Pinpoint the cell where the given text exists, returning its [X, Y] midpoint coordinate. 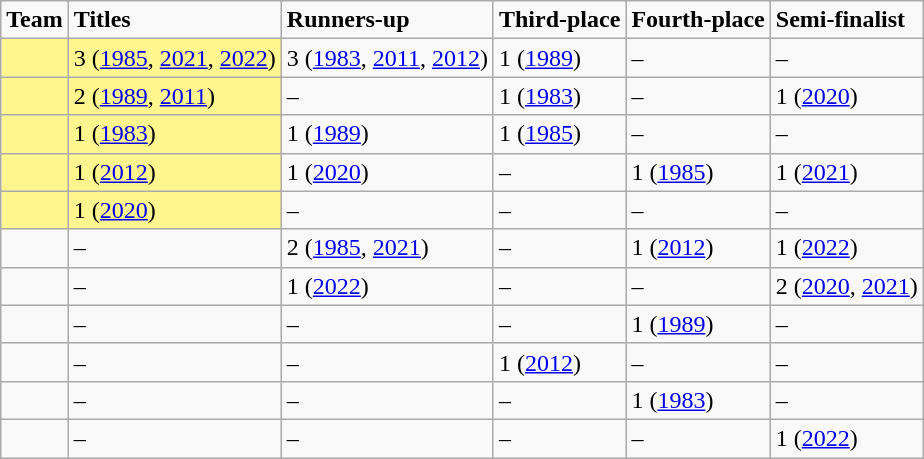
Titles [174, 20]
Semi-finalist [846, 20]
2 (1985, 2021) [387, 248]
Team [35, 20]
3 (1983, 2011, 2012) [387, 58]
1 (2021) [846, 172]
Fourth-place [698, 20]
Runners-up [387, 20]
2 (2020, 2021) [846, 286]
Third-place [559, 20]
3 (1985, 2021, 2022) [174, 58]
2 (1989, 2011) [174, 96]
